From the cell containing the given text, extract its center point as (X, Y) coordinate. 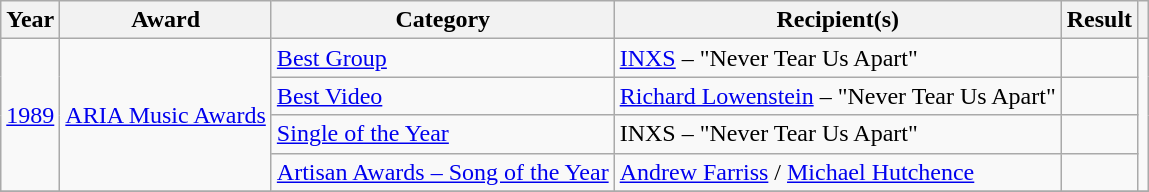
Artisan Awards – Song of the Year (442, 172)
Recipient(s) (838, 20)
ARIA Music Awards (166, 115)
1989 (30, 115)
Award (166, 20)
Single of the Year (442, 134)
Year (30, 20)
Richard Lowenstein – "Never Tear Us Apart" (838, 96)
Category (442, 20)
Andrew Farriss / Michael Hutchence (838, 172)
Best Group (442, 58)
Result (1099, 20)
Best Video (442, 96)
